Output the (x, y) coordinate of the center of the cell containing the given text.  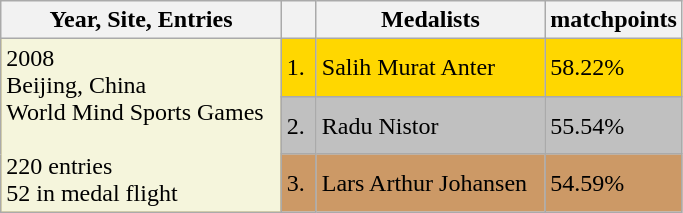
Salih Murat Anter (430, 68)
Radu Nistor (430, 125)
matchpoints (614, 20)
Year, Site, Entries (141, 20)
58.22% (614, 68)
Lars Arthur Johansen (430, 183)
1. (298, 68)
55.54% (614, 125)
3. (298, 183)
2. (298, 125)
Medalists (430, 20)
54.59% (614, 183)
2008Beijing, China World Mind Sports Games 220 entries 52 in medal flight (141, 126)
